Capture the cell that displays the provided text and extract its [x, y] central coordinate. 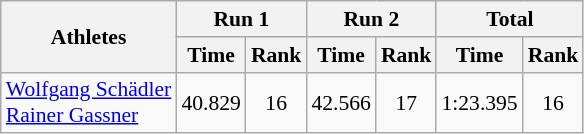
Wolfgang SchädlerRainer Gassner [89, 102]
Athletes [89, 36]
Run 2 [371, 19]
Total [510, 19]
42.566 [340, 102]
17 [406, 102]
40.829 [210, 102]
1:23.395 [479, 102]
Run 1 [241, 19]
